Locate the cell with the specified text and output its (X, Y) center coordinate. 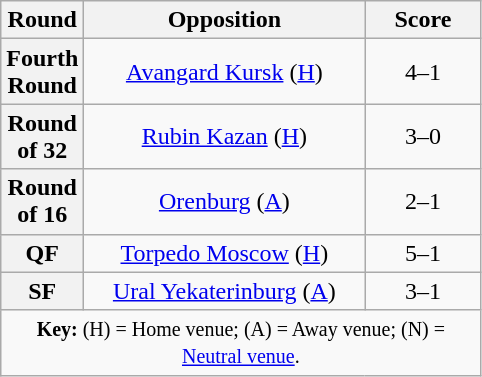
Torpedo Moscow (H) (224, 253)
5–1 (423, 253)
Ural Yekaterinburg (A) (224, 291)
Key: (H) = Home venue; (A) = Away venue; (N) = Neutral venue. (241, 342)
Rubin Kazan (H) (224, 136)
Round of 32 (42, 136)
3–0 (423, 136)
QF (42, 253)
3–1 (423, 291)
4–1 (423, 72)
Opposition (224, 20)
Orenburg (A) (224, 202)
Score (423, 20)
Round (42, 20)
2–1 (423, 202)
Avangard Kursk (H) (224, 72)
Round of 16 (42, 202)
Fourth Round (42, 72)
SF (42, 291)
